Extract the [x, y] coordinate from the center of the cell holding the provided text.  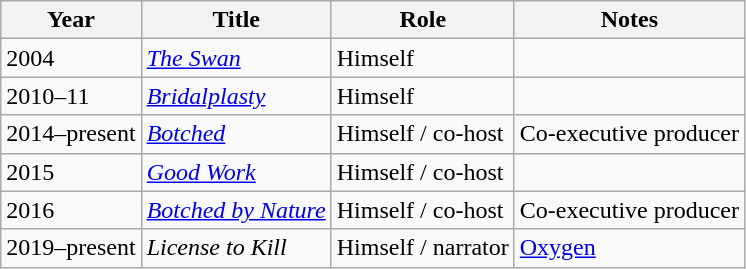
Botched [236, 134]
Role [422, 20]
2016 [71, 210]
Notes [629, 20]
Title [236, 20]
2015 [71, 172]
Good Work [236, 172]
Botched by Nature [236, 210]
Bridalplasty [236, 96]
Oxygen [629, 248]
Himself / narrator [422, 248]
2019–present [71, 248]
Year [71, 20]
License to Kill [236, 248]
2014–present [71, 134]
2010–11 [71, 96]
2004 [71, 58]
The Swan [236, 58]
